Find where the given text appears and provide that cell's center as (x, y) coordinate. 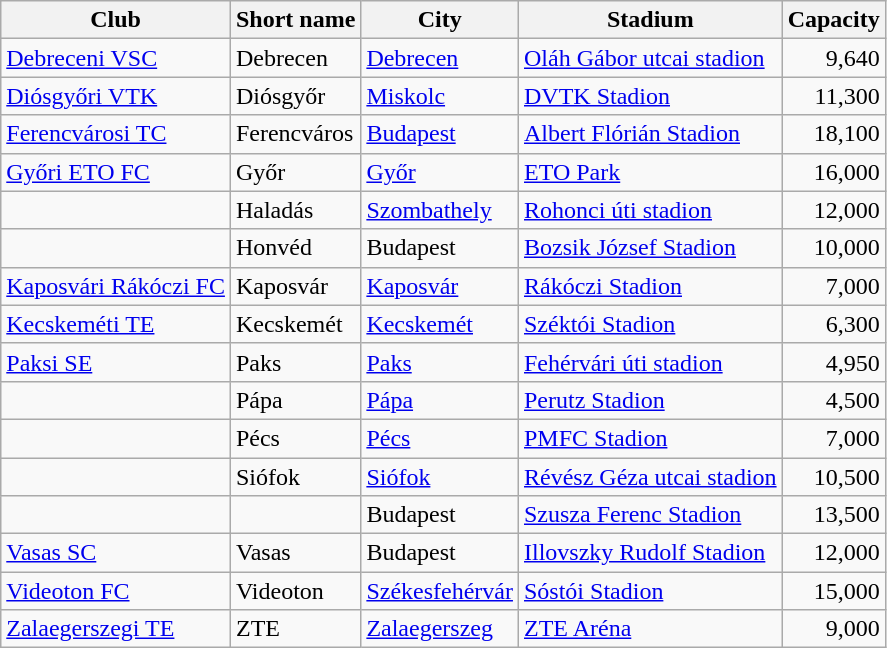
13,500 (834, 515)
City (440, 20)
11,300 (834, 96)
Videoton (295, 591)
Diósgyőri VTK (116, 96)
Bozsik József Stadion (650, 248)
Diósgyőr (295, 96)
DVTK Stadion (650, 96)
Rohonci úti stadion (650, 210)
Fehérvári úti stadion (650, 362)
Szombathely (440, 210)
Videoton FC (116, 591)
Szusza Ferenc Stadion (650, 515)
PMFC Stadion (650, 438)
4,950 (834, 362)
Paksi SE (116, 362)
Short name (295, 20)
Club (116, 20)
10,500 (834, 477)
15,000 (834, 591)
Illovszky Rudolf Stadion (650, 553)
ZTE Aréna (650, 629)
16,000 (834, 172)
Rákóczi Stadion (650, 286)
10,000 (834, 248)
Győri ETO FC (116, 172)
Révész Géza utcai stadion (650, 477)
Sóstói Stadion (650, 591)
4,500 (834, 400)
Albert Flórián Stadion (650, 134)
Kecskeméti TE (116, 324)
Capacity (834, 20)
Stadium (650, 20)
Székesfehérvár (440, 591)
Debreceni VSC (116, 58)
Vasas (295, 553)
Vasas SC (116, 553)
Zalaegerszegi TE (116, 629)
9,640 (834, 58)
Kaposvári Rákóczi FC (116, 286)
9,000 (834, 629)
Oláh Gábor utcai stadion (650, 58)
ZTE (295, 629)
Honvéd (295, 248)
Ferencvárosi TC (116, 134)
Miskolc (440, 96)
6,300 (834, 324)
Zalaegerszeg (440, 629)
ETO Park (650, 172)
Ferencváros (295, 134)
Haladás (295, 210)
Perutz Stadion (650, 400)
18,100 (834, 134)
Széktói Stadion (650, 324)
